Capture the cell that displays the provided text and extract its (x, y) central coordinate. 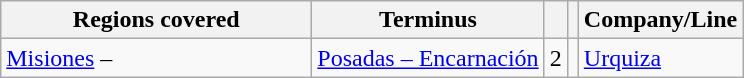
2 (556, 58)
Posadas – Encarnación (428, 58)
Urquiza (660, 58)
Terminus (428, 20)
Regions covered (156, 20)
Company/Line (660, 20)
Misiones – (156, 58)
